Identify which cell holds the provided text, then report its (X, Y) central coordinate. 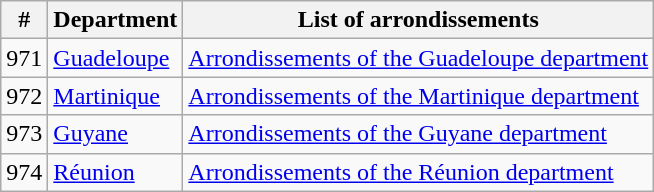
Martinique (116, 96)
Arrondissements of the Martinique department (418, 96)
974 (24, 172)
# (24, 20)
Guadeloupe (116, 58)
Guyane (116, 134)
Arrondissements of the Réunion department (418, 172)
Réunion (116, 172)
Arrondissements of the Guadeloupe department (418, 58)
Department (116, 20)
Arrondissements of the Guyane department (418, 134)
List of arrondissements (418, 20)
971 (24, 58)
973 (24, 134)
972 (24, 96)
